Scan for the cell matching the given text and deliver its (x, y) coordinate at center. 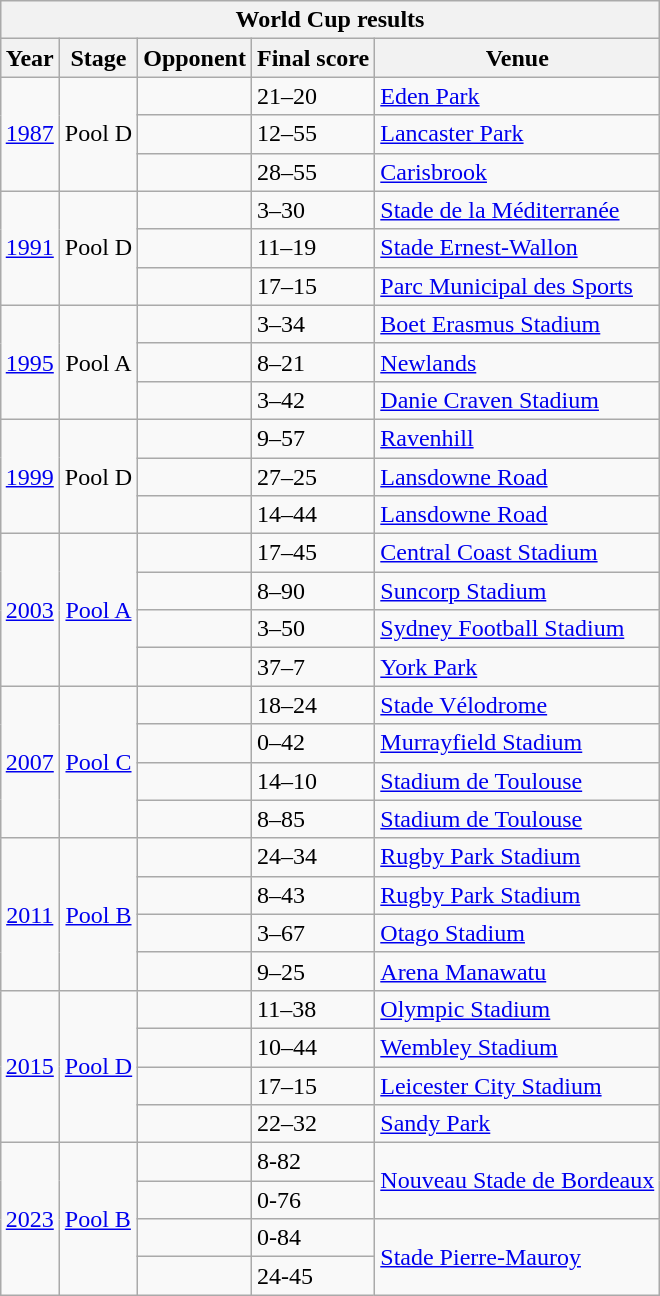
24–34 (312, 857)
Otago Stadium (518, 933)
8–43 (312, 895)
Opponent (195, 58)
18–24 (312, 705)
1991 (30, 248)
3–67 (312, 933)
Lancaster Park (518, 134)
2015 (30, 1066)
Wembley Stadium (518, 1047)
Venue (518, 58)
Stade de la Méditerranée (518, 210)
0-84 (312, 1238)
Olympic Stadium (518, 1009)
14–44 (312, 515)
9–57 (312, 438)
3–30 (312, 210)
Leicester City Stadium (518, 1085)
3–42 (312, 400)
27–25 (312, 477)
0-76 (312, 1200)
1999 (30, 476)
Year (30, 58)
Eden Park (518, 96)
0–42 (312, 743)
8–21 (312, 362)
Pool C (98, 762)
12–55 (312, 134)
28–55 (312, 172)
Arena Manawatu (518, 971)
Murrayfield Stadium (518, 743)
Suncorp Stadium (518, 591)
24-45 (312, 1276)
21–20 (312, 96)
8–85 (312, 819)
11–38 (312, 1009)
Final score (312, 58)
York Park (518, 667)
14–10 (312, 781)
Carisbrook (518, 172)
37–7 (312, 667)
Parc Municipal des Sports (518, 286)
9–25 (312, 971)
10–44 (312, 1047)
Nouveau Stade de Bordeaux (518, 1181)
2011 (30, 914)
Stage (98, 58)
Stade Pierre-Mauroy (518, 1257)
3–34 (312, 324)
22–32 (312, 1124)
17–45 (312, 553)
Stade Ernest-Wallon (518, 248)
2023 (30, 1219)
2003 (30, 610)
11–19 (312, 248)
Stade Vélodrome (518, 705)
1995 (30, 362)
Newlands (518, 362)
8–90 (312, 591)
Danie Craven Stadium (518, 400)
1987 (30, 134)
World Cup results (330, 20)
Boet Erasmus Stadium (518, 324)
8-82 (312, 1162)
Sydney Football Stadium (518, 629)
3–50 (312, 629)
Sandy Park (518, 1124)
2007 (30, 762)
Ravenhill (518, 438)
Central Coast Stadium (518, 553)
